Provide the (X, Y) coordinate of the cell's center where the given text is located.  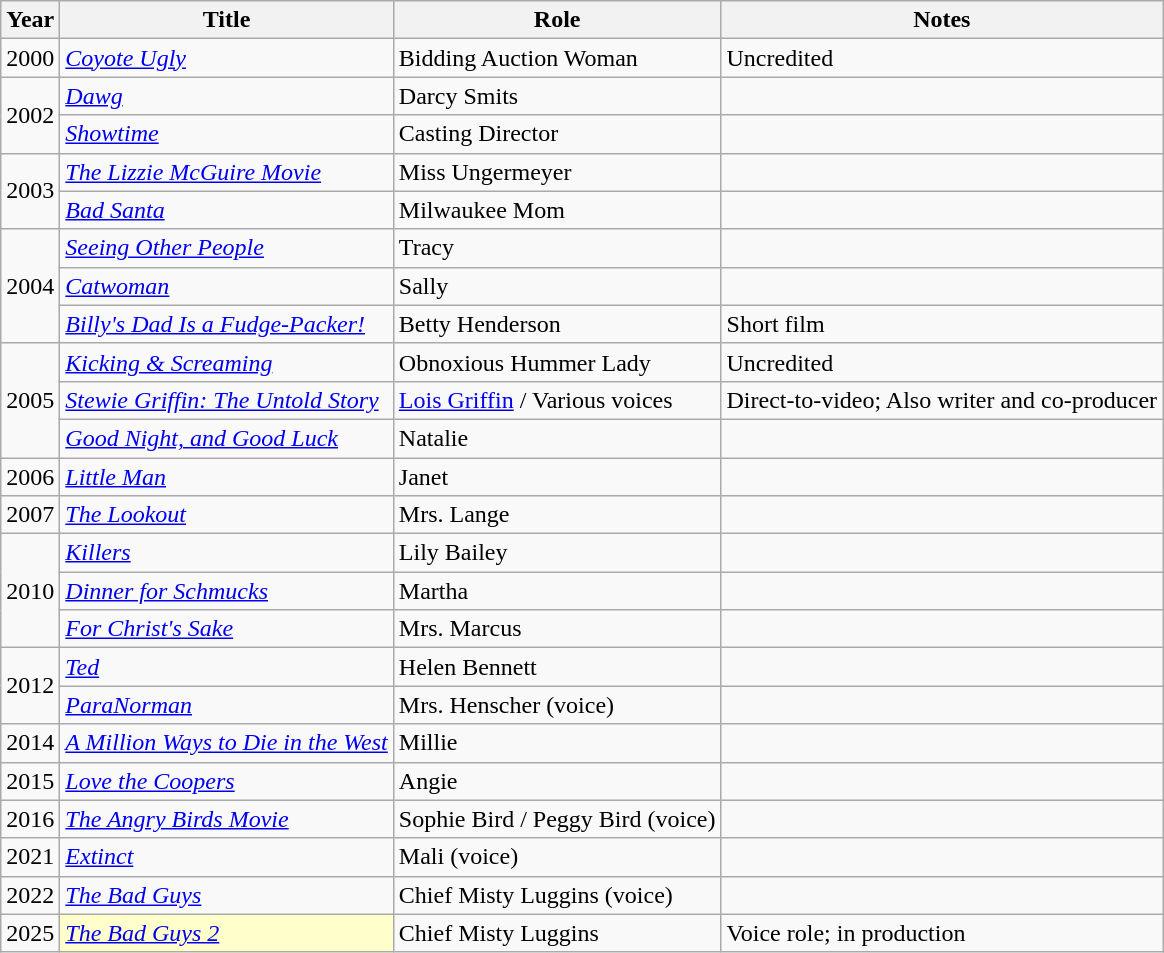
The Lookout (226, 515)
2022 (30, 895)
2014 (30, 743)
Ted (226, 667)
Killers (226, 553)
Year (30, 20)
The Lizzie McGuire Movie (226, 172)
Short film (942, 324)
Direct-to-video; Also writer and co-producer (942, 400)
ParaNorman (226, 705)
Angie (557, 781)
Lily Bailey (557, 553)
2005 (30, 400)
Lois Griffin / Various voices (557, 400)
Mrs. Henscher (voice) (557, 705)
Milwaukee Mom (557, 210)
Coyote Ugly (226, 58)
Showtime (226, 134)
2015 (30, 781)
Kicking & Screaming (226, 362)
Extinct (226, 857)
The Bad Guys (226, 895)
2010 (30, 591)
Darcy Smits (557, 96)
Betty Henderson (557, 324)
Natalie (557, 438)
Chief Misty Luggins (557, 933)
2025 (30, 933)
2012 (30, 686)
Helen Bennett (557, 667)
2021 (30, 857)
Voice role; in production (942, 933)
Notes (942, 20)
2002 (30, 115)
Love the Coopers (226, 781)
Millie (557, 743)
Mrs. Lange (557, 515)
Chief Misty Luggins (voice) (557, 895)
The Bad Guys 2 (226, 933)
2004 (30, 286)
A Million Ways to Die in the West (226, 743)
Janet (557, 477)
Bidding Auction Woman (557, 58)
2003 (30, 191)
2000 (30, 58)
Mrs. Marcus (557, 629)
2007 (30, 515)
Sophie Bird / Peggy Bird (voice) (557, 819)
Role (557, 20)
Mali (voice) (557, 857)
Martha (557, 591)
Title (226, 20)
Obnoxious Hummer Lady (557, 362)
2016 (30, 819)
Seeing Other People (226, 248)
For Christ's Sake (226, 629)
Miss Ungermeyer (557, 172)
2006 (30, 477)
Casting Director (557, 134)
Little Man (226, 477)
Sally (557, 286)
The Angry Birds Movie (226, 819)
Tracy (557, 248)
Bad Santa (226, 210)
Billy's Dad Is a Fudge-Packer! (226, 324)
Stewie Griffin: The Untold Story (226, 400)
Good Night, and Good Luck (226, 438)
Catwoman (226, 286)
Dinner for Schmucks (226, 591)
Dawg (226, 96)
